Detect which cell encompasses the target text, then output its [X, Y] center coordinate. 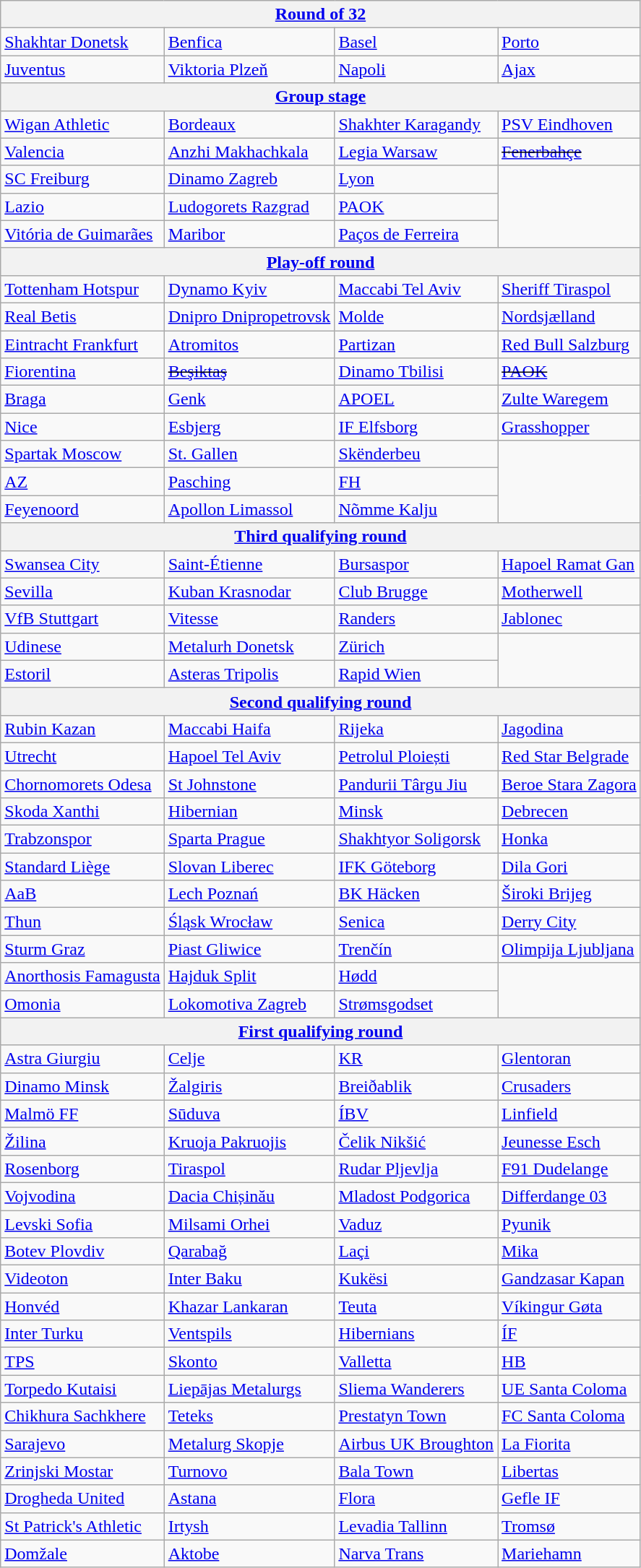
Paços de Ferreira [416, 234]
Čelik Nikšić [416, 1141]
Zürich [416, 646]
AZ [82, 482]
Maccabi Haifa [249, 729]
Genk [249, 399]
Maccabi Tel Aviv [416, 289]
TPS [82, 1361]
Rudar Pljevlja [416, 1169]
APOEL [416, 399]
Dinamo Tbilisi [416, 372]
St. Gallen [249, 454]
Vaduz [416, 1224]
Spartak Moscow [82, 454]
Bursaspor [416, 564]
Udinese [82, 646]
Śląsk Wrocław [249, 922]
Zulte Waregem [569, 399]
Zrinjski Mostar [82, 1471]
F91 Dudelange [569, 1169]
Honvéd [82, 1307]
Sarajevo [82, 1444]
Thun [82, 922]
Rosenborg [82, 1169]
Pandurii Târgu Jiu [416, 784]
Fenerbahçe [569, 152]
Inter Turku [82, 1334]
Anorthosis Famagusta [82, 976]
ÍBV [416, 1114]
Malmö FF [82, 1114]
Teuta [416, 1307]
Benfica [249, 42]
Inter Baku [249, 1279]
Hajduk Split [249, 976]
Minsk [416, 812]
Asteras Tripolis [249, 674]
Sparta Prague [249, 839]
Nordsjælland [569, 316]
FH [416, 482]
FC Santa Coloma [569, 1416]
Randers [416, 619]
Saint-Étienne [249, 564]
Rijeka [416, 729]
Hapoel Tel Aviv [249, 756]
VfB Stuttgart [82, 619]
Pasching [249, 482]
Levadia Tallinn [416, 1526]
Irtysh [249, 1526]
Skënderbeu [416, 454]
Omonia [82, 1004]
Kukësi [416, 1279]
Airbus UK Broughton [416, 1444]
Red Star Belgrade [569, 756]
Sūduva [249, 1114]
Eintracht Frankfurt [82, 345]
Qarabağ [249, 1252]
Široki Brijeg [569, 894]
Legia Warsaw [416, 152]
Shakhtar Donetsk [82, 42]
Trabzonspor [82, 839]
Viktoria Plzeň [249, 69]
Debrecen [569, 812]
Standard Liège [82, 867]
Botev Plovdiv [82, 1252]
Valletta [416, 1361]
Libertas [569, 1471]
Hapoel Ramat Gan [569, 564]
Differdange 03 [569, 1196]
HB [569, 1361]
BK Häcken [416, 894]
Teteks [249, 1416]
Wigan Athletic [82, 124]
Napoli [416, 69]
Žalgiris [249, 1086]
Strømsgodset [416, 1004]
Honka [569, 839]
Lokomotiva Zagreb [249, 1004]
Turnovo [249, 1471]
Metalurg Skopje [249, 1444]
Skoda Xanthi [82, 812]
Sturm Graz [82, 949]
Basel [416, 42]
Chikhura Sachkhere [82, 1416]
Dila Gori [569, 867]
Braga [82, 399]
Linfield [569, 1114]
Mladost Podgorica [416, 1196]
Prestatyn Town [416, 1416]
Shakhtyor Soligorsk [416, 839]
Lazio [82, 207]
Porto [569, 42]
Hibernians [416, 1334]
Hibernian [249, 812]
Lyon [416, 179]
Khazar Lankaran [249, 1307]
Liepājas Metalurgs [249, 1389]
Swansea City [82, 564]
Flora [416, 1499]
KR [416, 1059]
Tottenham Hotspur [82, 289]
Beroe Stara Zagora [569, 784]
Vojvodina [82, 1196]
Ajax [569, 69]
Rapid Wien [416, 674]
Rubin Kazan [82, 729]
Mariehamn [569, 1554]
Metalurh Donetsk [249, 646]
Real Betis [82, 316]
Valencia [82, 152]
Second qualifying round [321, 701]
Sevilla [82, 592]
Gandzasar Kapan [569, 1279]
Molde [416, 316]
Tromsø [569, 1526]
Glentoran [569, 1059]
Estoril [82, 674]
Astana [249, 1499]
Play-off round [321, 261]
Fiorentina [82, 372]
Ventspils [249, 1334]
Domžale [82, 1554]
Olimpija Ljubljana [569, 949]
Trenčín [416, 949]
Chornomorets Odesa [82, 784]
Astra Giurgiu [82, 1059]
Aktobe [249, 1554]
Torpedo Kutaisi [82, 1389]
Esbjerg [249, 427]
Group stage [321, 97]
PSV Eindhoven [569, 124]
Jablonec [569, 619]
Sheriff Tiraspol [569, 289]
Dinamo Zagreb [249, 179]
Feyenoord [82, 509]
Skonto [249, 1361]
UE Santa Coloma [569, 1389]
Mika [569, 1252]
Piast Gliwice [249, 949]
Drogheda United [82, 1499]
St Patrick's Athletic [82, 1526]
Breiðablik [416, 1086]
La Fiorita [569, 1444]
Slovan Liberec [249, 867]
AaB [82, 894]
Narva Trans [416, 1554]
Celje [249, 1059]
Sliema Wanderers [416, 1389]
IF Elfsborg [416, 427]
First qualifying round [321, 1031]
IFK Göteborg [416, 867]
Ludogorets Razgrad [249, 207]
Bordeaux [249, 124]
Levski Sofia [82, 1224]
Kruoja Pakruojis [249, 1141]
Anzhi Makhachkala [249, 152]
Shakhter Karagandy [416, 124]
Víkingur Gøta [569, 1307]
Atromitos [249, 345]
Maribor [249, 234]
Jagodina [569, 729]
Beşiktaş [249, 372]
Jeunesse Esch [569, 1141]
Juventus [82, 69]
St Johnstone [249, 784]
Tiraspol [249, 1169]
Milsami Orhei [249, 1224]
Nõmme Kalju [416, 509]
Dinamo Minsk [82, 1086]
Vitória de Guimarães [82, 234]
Pyunik [569, 1224]
Senica [416, 922]
Kuban Krasnodar [249, 592]
Laçi [416, 1252]
Red Bull Salzburg [569, 345]
Lech Poznań [249, 894]
Dynamo Kyiv [249, 289]
Round of 32 [321, 14]
Dnipro Dnipropetrovsk [249, 316]
Petrolul Ploiești [416, 756]
Nice [82, 427]
Bala Town [416, 1471]
Videoton [82, 1279]
Vitesse [249, 619]
Third qualifying round [321, 537]
Hødd [416, 976]
Utrecht [82, 756]
Motherwell [569, 592]
Club Brugge [416, 592]
Partizan [416, 345]
Apollon Limassol [249, 509]
Grasshopper [569, 427]
Derry City [569, 922]
ÍF [569, 1334]
Žilina [82, 1141]
Gefle IF [569, 1499]
SC Freiburg [82, 179]
Dacia Chișinău [249, 1196]
Crusaders [569, 1086]
